Provide the (X, Y) coordinate of the cell's center where the given text is located.  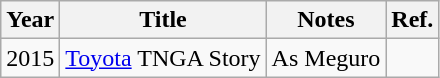
2015 (30, 58)
Toyota TNGA Story (163, 58)
Ref. (412, 20)
As Meguro (326, 58)
Notes (326, 20)
Title (163, 20)
Year (30, 20)
